Detect which cell encompasses the target text, then output its [X, Y] center coordinate. 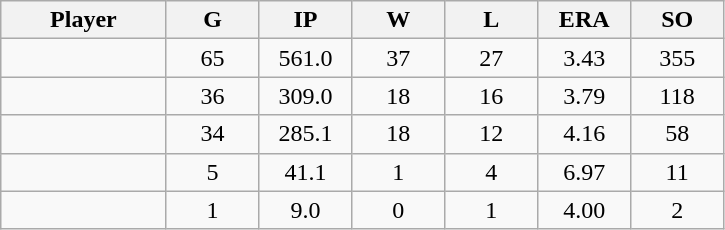
4 [492, 172]
36 [212, 96]
W [398, 20]
27 [492, 58]
3.43 [584, 58]
ERA [584, 20]
58 [678, 134]
3.79 [584, 96]
65 [212, 58]
9.0 [306, 210]
IP [306, 20]
34 [212, 134]
Player [84, 20]
2 [678, 210]
L [492, 20]
309.0 [306, 96]
4.16 [584, 134]
G [212, 20]
41.1 [306, 172]
355 [678, 58]
285.1 [306, 134]
11 [678, 172]
4.00 [584, 210]
0 [398, 210]
6.97 [584, 172]
SO [678, 20]
118 [678, 96]
5 [212, 172]
12 [492, 134]
16 [492, 96]
561.0 [306, 58]
37 [398, 58]
